From the cell containing the given text, extract its center point as (x, y) coordinate. 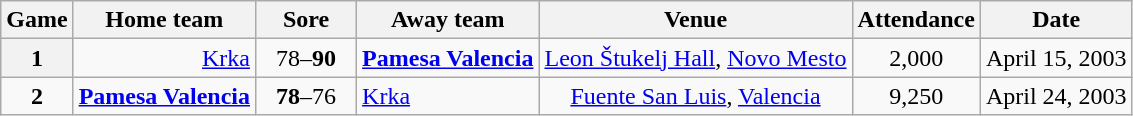
Fuente San Luis, Valencia (696, 96)
78–76 (306, 96)
April 15, 2003 (1056, 58)
Venue (696, 20)
Attendance (916, 20)
Date (1056, 20)
Away team (448, 20)
Sore (306, 20)
2,000 (916, 58)
Game (37, 20)
1 (37, 58)
Leon Štukelj Hall, Novo Mesto (696, 58)
2 (37, 96)
April 24, 2003 (1056, 96)
9,250 (916, 96)
78–90 (306, 58)
Home team (164, 20)
